Output the [X, Y] coordinate of the center of the cell containing the given text.  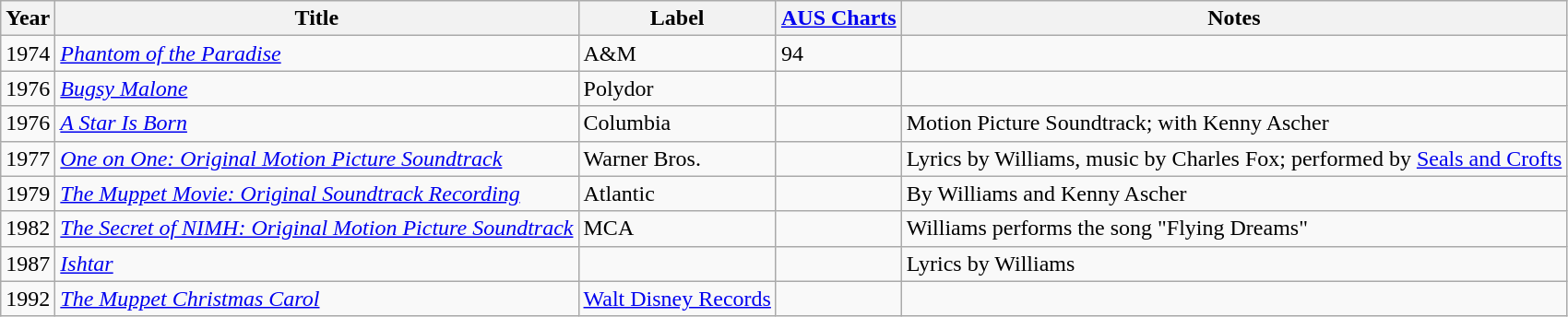
1982 [28, 229]
Polydor [677, 88]
1979 [28, 194]
Year [28, 18]
Lyrics by Williams [1234, 264]
1977 [28, 158]
1987 [28, 264]
MCA [677, 229]
Williams performs the song "Flying Dreams" [1234, 229]
One on One: Original Motion Picture Soundtrack [317, 158]
The Secret of NIMH: Original Motion Picture Soundtrack [317, 229]
Phantom of the Paradise [317, 53]
Motion Picture Soundtrack; with Kenny Ascher [1234, 123]
Atlantic [677, 194]
Columbia [677, 123]
The Muppet Christmas Carol [317, 299]
1974 [28, 53]
By Williams and Kenny Ascher [1234, 194]
A&M [677, 53]
Lyrics by Williams, music by Charles Fox; performed by Seals and Crofts [1234, 158]
Warner Bros. [677, 158]
Walt Disney Records [677, 299]
1992 [28, 299]
A Star Is Born [317, 123]
Label [677, 18]
The Muppet Movie: Original Soundtrack Recording [317, 194]
Notes [1234, 18]
Title [317, 18]
AUS Charts [838, 18]
94 [838, 53]
Bugsy Malone [317, 88]
Ishtar [317, 264]
